Determine the [x, y] coordinate at the center of the cell enclosing the given text.  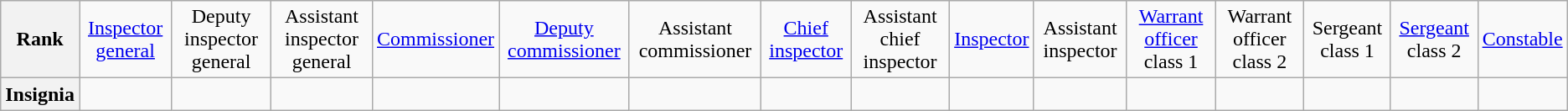
Inspector general [126, 40]
Rank [40, 40]
Inspector [992, 40]
Assistant inspector [1081, 40]
Warrant officer class 2 [1260, 40]
Sergeant class 1 [1348, 40]
Commissioner [436, 40]
Assistant inspector general [322, 40]
Assistant chief inspector [900, 40]
Chief inspector [806, 40]
Deputy commissioner [565, 40]
Deputy inspector general [221, 40]
Assistant commissioner [695, 40]
Constable [1523, 40]
Insignia [40, 94]
Warrant officer class 1 [1171, 40]
Sergeant class 2 [1434, 40]
